Pinpoint the cell where the given text exists, returning its (X, Y) midpoint coordinate. 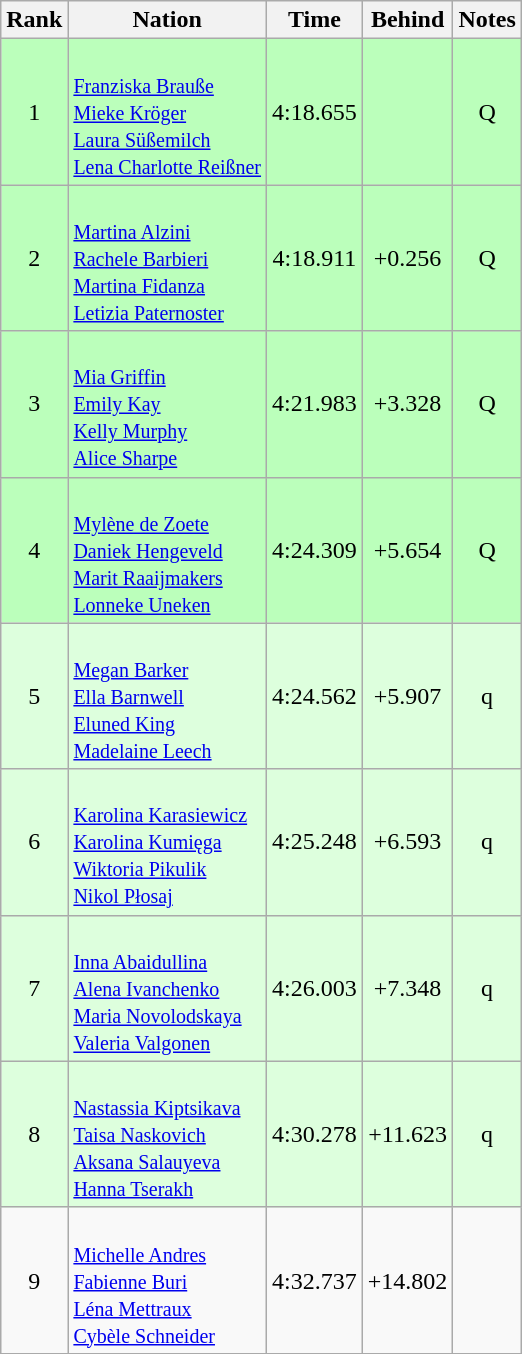
4 (34, 550)
Michelle AndresFabienne BuriLéna MettrauxCybèle Schneider (168, 1280)
1 (34, 112)
+0.256 (408, 258)
4:26.003 (315, 988)
2 (34, 258)
+14.802 (408, 1280)
Notes (487, 20)
Megan BarkerElla BarnwellEluned KingMadelaine Leech (168, 696)
4:18.911 (315, 258)
Mylène de ZoeteDaniek HengeveldMarit RaaijmakersLonneke Uneken (168, 550)
Nastassia KiptsikavaTaisa NaskovichAksana SalauyevaHanna Tserakh (168, 1134)
9 (34, 1280)
6 (34, 842)
Time (315, 20)
4:24.562 (315, 696)
4:18.655 (315, 112)
4:24.309 (315, 550)
4:30.278 (315, 1134)
3 (34, 404)
+5.654 (408, 550)
+11.623 (408, 1134)
Karolina KarasiewiczKarolina KumięgaWiktoria PikulikNikol Płosaj (168, 842)
4:32.737 (315, 1280)
8 (34, 1134)
Nation (168, 20)
Martina AlziniRachele BarbieriMartina FidanzaLetizia Paternoster (168, 258)
4:21.983 (315, 404)
Mia GriffinEmily KayKelly MurphyAlice Sharpe (168, 404)
Behind (408, 20)
Rank (34, 20)
+7.348 (408, 988)
4:25.248 (315, 842)
+5.907 (408, 696)
5 (34, 696)
Franziska BraußeMieke KrögerLaura SüßemilchLena Charlotte Reißner (168, 112)
7 (34, 988)
+3.328 (408, 404)
+6.593 (408, 842)
Inna AbaidullinaAlena IvanchenkoMaria NovolodskayaValeria Valgonen (168, 988)
